Return the (x, y) coordinate for the center point of the cell that contains the specified text.  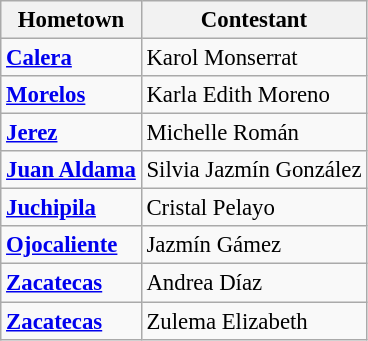
Jerez (71, 133)
Silvia Jazmín González (254, 170)
Karla Edith Moreno (254, 95)
Hometown (71, 20)
Morelos (71, 95)
Contestant (254, 20)
Juan Aldama (71, 170)
Cristal Pelayo (254, 208)
Jazmín Gámez (254, 245)
Calera (71, 58)
Michelle Román (254, 133)
Juchipila (71, 208)
Ojocaliente (71, 245)
Karol Monserrat (254, 58)
Andrea Díaz (254, 283)
Zulema Elizabeth (254, 321)
